Identify which cell holds the provided text, then report its [X, Y] central coordinate. 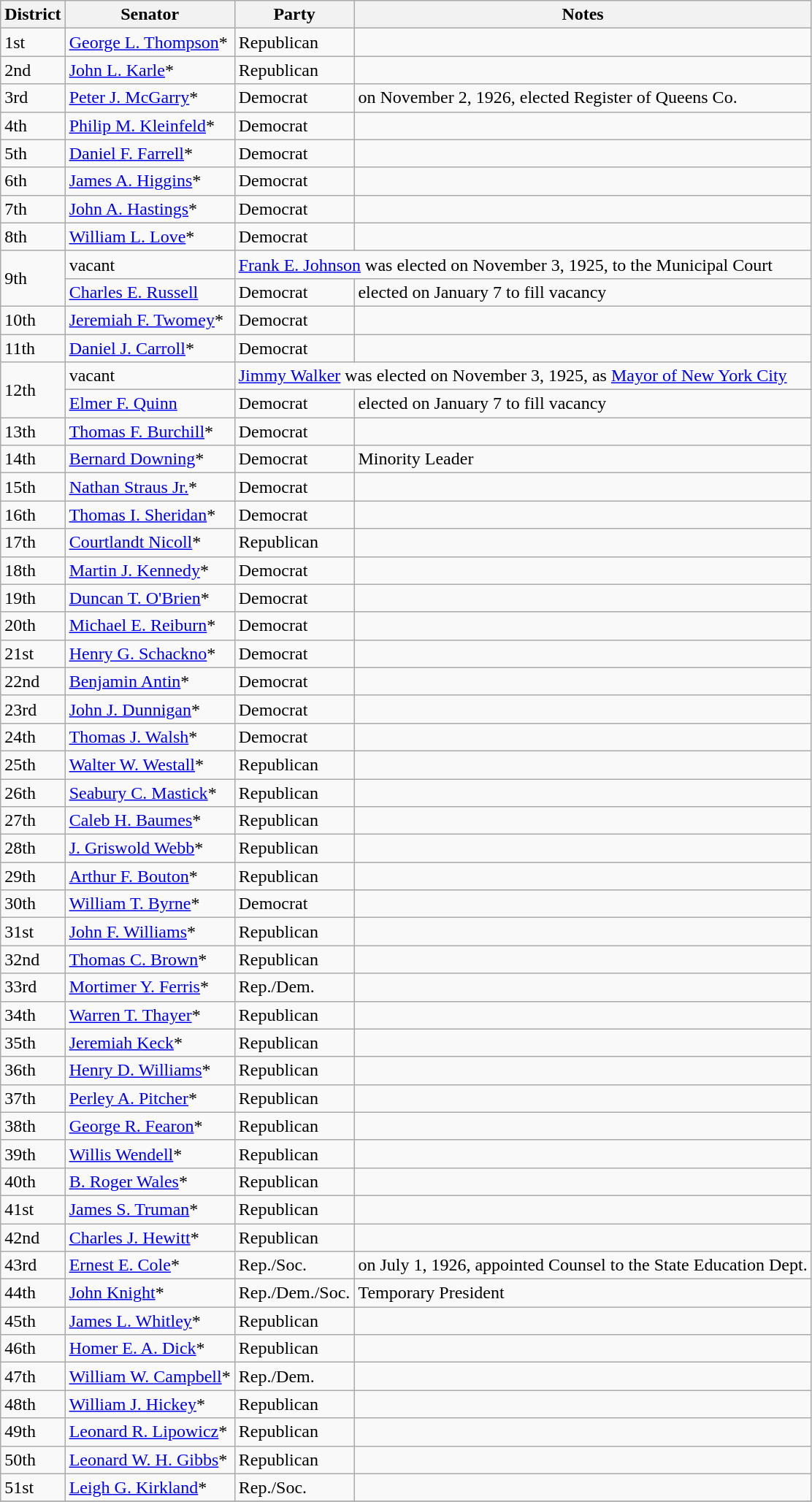
Temporary President [583, 1293]
on November 2, 1926, elected Register of Queens Co. [583, 98]
Rep./Dem./Soc. [294, 1293]
Notes [583, 15]
Minority Leader [583, 459]
14th [33, 459]
Caleb H. Baumes* [150, 821]
Henry G. Schackno* [150, 654]
28th [33, 848]
16th [33, 515]
11th [33, 348]
Seabury C. Mastick* [150, 792]
22nd [33, 681]
Charles J. Hewitt* [150, 1238]
Thomas I. Sheridan* [150, 515]
24th [33, 737]
1st [33, 42]
51st [33, 1487]
38th [33, 1126]
on July 1, 1926, appointed Counsel to the State Education Dept. [583, 1265]
B. Roger Wales* [150, 1181]
John L. Karle* [150, 70]
Mortimer Y. Ferris* [150, 987]
Ernest E. Cole* [150, 1265]
Courtlandt Nicoll* [150, 543]
Thomas C. Brown* [150, 959]
William J. Hickey* [150, 1404]
7th [33, 209]
William T. Byrne* [150, 904]
46th [33, 1349]
32nd [33, 959]
John J. Dunnigan* [150, 709]
15th [33, 487]
Thomas F. Burchill* [150, 432]
Elmer F. Quinn [150, 404]
Philip M. Kleinfeld* [150, 126]
6th [33, 181]
Nathan Straus Jr.* [150, 487]
43rd [33, 1265]
John Knight* [150, 1293]
8th [33, 237]
47th [33, 1376]
13th [33, 432]
Henry D. Williams* [150, 1070]
Thomas J. Walsh* [150, 737]
Warren T. Thayer* [150, 1015]
39th [33, 1154]
Daniel J. Carroll* [150, 348]
31st [33, 932]
35th [33, 1043]
23rd [33, 709]
J. Griswold Webb* [150, 848]
36th [33, 1070]
48th [33, 1404]
Jimmy Walker was elected on November 3, 1925, as Mayor of New York City [523, 376]
Arthur F. Bouton* [150, 876]
37th [33, 1098]
50th [33, 1460]
25th [33, 765]
3rd [33, 98]
9th [33, 278]
Frank E. Johnson was elected on November 3, 1925, to the Municipal Court [523, 264]
26th [33, 792]
27th [33, 821]
5th [33, 153]
34th [33, 1015]
Jeremiah F. Twomey* [150, 320]
21st [33, 654]
John A. Hastings* [150, 209]
Leonard W. H. Gibbs* [150, 1460]
Michael E. Reiburn* [150, 626]
17th [33, 543]
Leonard R. Lipowicz* [150, 1432]
Perley A. Pitcher* [150, 1098]
20th [33, 626]
James A. Higgins* [150, 181]
Homer E. A. Dick* [150, 1349]
44th [33, 1293]
George L. Thompson* [150, 42]
Daniel F. Farrell* [150, 153]
30th [33, 904]
Senator [150, 15]
George R. Fearon* [150, 1126]
Party [294, 15]
John F. Williams* [150, 932]
Charles E. Russell [150, 292]
Bernard Downing* [150, 459]
2nd [33, 70]
Duncan T. O'Brien* [150, 598]
4th [33, 126]
12th [33, 390]
Martin J. Kennedy* [150, 570]
Willis Wendell* [150, 1154]
District [33, 15]
William L. Love* [150, 237]
33rd [33, 987]
45th [33, 1321]
Leigh G. Kirkland* [150, 1487]
18th [33, 570]
10th [33, 320]
Benjamin Antin* [150, 681]
19th [33, 598]
29th [33, 876]
42nd [33, 1238]
William W. Campbell* [150, 1376]
41st [33, 1209]
49th [33, 1432]
James S. Truman* [150, 1209]
40th [33, 1181]
Peter J. McGarry* [150, 98]
Walter W. Westall* [150, 765]
Jeremiah Keck* [150, 1043]
James L. Whitley* [150, 1321]
